Pinpoint the cell where the given text exists, returning its (X, Y) midpoint coordinate. 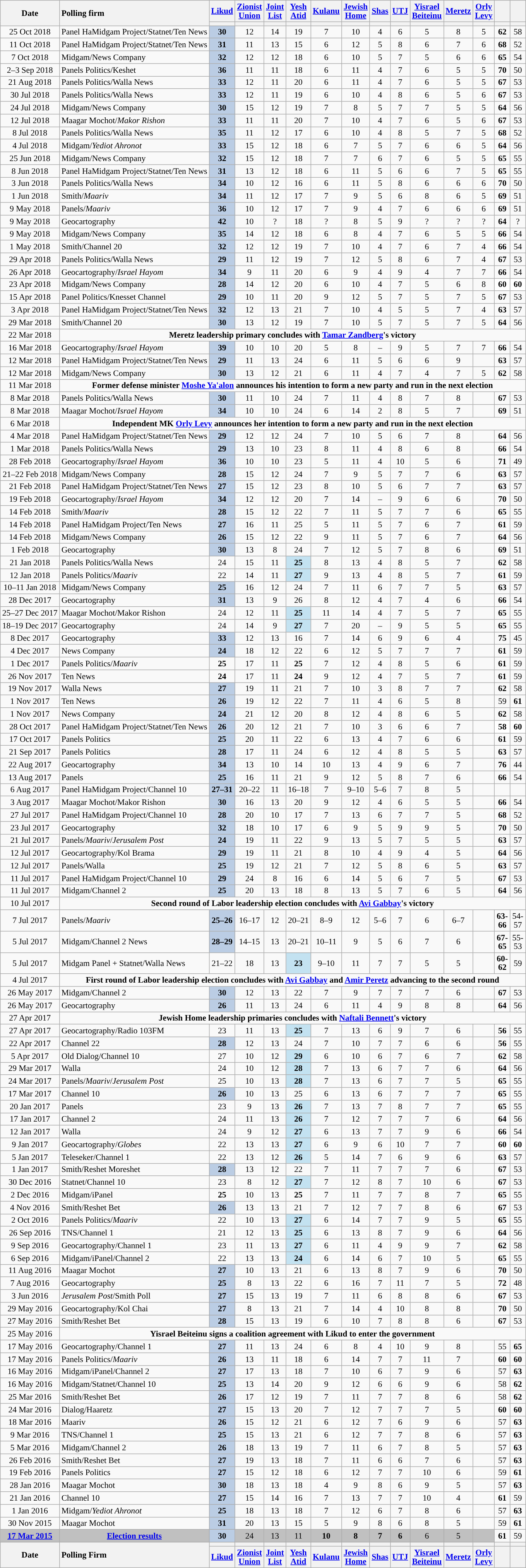
Panels/Walla (135, 866)
10–11 (326, 942)
Geocartography/Radio 103FM (135, 1031)
26 Apr 2018 (30, 272)
4 Nov 2016 (30, 1208)
28 Jan 2016 (30, 1486)
24 Jul 2018 (30, 108)
76 (502, 765)
42 (222, 221)
67-65 (502, 942)
13 Aug 2017 (30, 777)
25 May 2016 (30, 1334)
2 Dec 2016 (30, 1195)
7 Jul 2017 (30, 921)
16–17 (249, 921)
Midgam/Channel 2 News (135, 942)
21 Jan 2016 (30, 1498)
Smith/Reshet Moreshet (135, 1170)
1 Mar 2018 (30, 449)
22 Mar 2018 (30, 335)
Channel 22 (135, 1044)
21 Aug 2018 (30, 83)
10 Jul 2017 (30, 904)
Panel HaMidgam Project/Ten News (135, 525)
6 Mar 2018 (30, 424)
1 Jun 2018 (30, 197)
Teleseker/Channel 1 (135, 1157)
28 Dec 2017 (30, 601)
11 Mar 2018 (30, 386)
27 Jul 2017 (30, 815)
7 Aug 2016 (30, 1284)
6–7 (458, 921)
14–15 (249, 942)
21 Jan 2018 (30, 563)
6 Aug 2017 (30, 790)
18 Mar 2016 (30, 1422)
3 Apr 2018 (30, 310)
16–18 (298, 790)
8 Jul 2018 (30, 133)
1 Jan 2017 (30, 1170)
Yisrael Beiteinu signs a coalition agreement with Likud to enter the government (293, 1334)
26 Sep 2016 (30, 1233)
72 (502, 1284)
9 Mar 2016 (30, 1435)
26 Nov 2017 (30, 676)
7 Oct 2018 (30, 57)
29 Apr 2018 (30, 259)
5 Jan 2017 (30, 1157)
20 Jan 2017 (30, 1107)
2 Oct 2016 (30, 1220)
8–9 (326, 921)
25–27 Dec 2017 (30, 613)
21 Feb 2018 (30, 487)
75 (502, 638)
1 Feb 2018 (30, 550)
19 Nov 2017 (30, 689)
17 Mar 2017 (30, 1094)
Maagar Mochot/Israel Hayom (135, 411)
28 Feb 2018 (30, 461)
24 Mar 2017 (30, 1082)
10–11 Jan 2018 (30, 588)
Maariv (135, 1422)
Dialog/Haaretz (135, 1410)
22 Aug 2017 (30, 765)
25 Mar 2016 (30, 1397)
Geocartography/Kol Brama (135, 853)
Midgam/iPanel (135, 1195)
12 Jan 2018 (30, 575)
26 Feb 2016 (30, 1460)
Statnet/Channel 10 (135, 1182)
12 Jul 2018 (30, 121)
45 (518, 638)
11 Oct 2018 (30, 45)
2–3 Sep 2018 (30, 70)
54-57 (518, 921)
17 Jan 2017 (30, 1119)
12 Jan 2017 (30, 1132)
4 Jul 2018 (30, 146)
Jewish Home leadership primaries concludes with Naftali Bennett's victory (293, 1018)
39 (222, 348)
9 Jan 2017 (30, 1144)
4 Jul 2017 (30, 980)
60-62 (502, 963)
Jerusalem Post/Smith Poll (135, 1296)
29 Mar 2017 (30, 1069)
17 Oct 2017 (30, 739)
19 Feb 2018 (30, 499)
First round of Labor leadership election concludes with Avi Gabbay and Amir Peretz advancing to the second round (293, 980)
16 Mar 2018 (30, 348)
30 Dec 2016 (30, 1182)
17 Mar 2015 (30, 1536)
Channel 2 (135, 1119)
30 Jul 2018 (30, 95)
Panels Politics/Keshet (135, 70)
Meretz leadership primary concludes with Tamar Zandberg's victory (293, 335)
21 Sep 2017 (30, 752)
29 Mar 2018 (30, 323)
Former defense minister Moshe Ya'alon announces his intention to form a new party and run in the next election (293, 386)
Second round of Labor leadership election concludes with Avi Gabbay's victory (293, 904)
Midgam Panel + Statnet/Walla News (135, 963)
Midgam/Statnet/Channel 10 (135, 1384)
1 Dec 2017 (30, 664)
19 Feb 2016 (30, 1473)
21 Jul 2017 (30, 840)
20–22 (249, 790)
Walla News (135, 689)
3 Aug 2017 (30, 803)
25 Oct 2018 (30, 32)
29 May 2016 (30, 1309)
23 Jul 2017 (30, 828)
Panel Politics/Knesset Channel (135, 297)
Election results (135, 1536)
25 Jun 2018 (30, 159)
1 May 2018 (30, 247)
Independent MK Orly Levy announces her intention to form a new party and run in the next election (293, 424)
30 Nov 2015 (30, 1523)
27 May 2016 (30, 1321)
48 (518, 1284)
5 Mar 2016 (30, 1448)
25–26 (222, 921)
23 Apr 2018 (30, 285)
3 Jun 2016 (30, 1296)
3 Jun 2018 (30, 184)
55-53 (518, 942)
Old Dialog/Channel 10 (135, 1056)
28 Oct 2017 (30, 727)
Geocartography/Kol Chai (135, 1309)
71 (502, 461)
Polling firm (135, 13)
24 Mar 2016 (30, 1410)
1 Jan 2016 (30, 1511)
11 Aug 2016 (30, 1271)
27–31 (222, 790)
4 Mar 2018 (30, 436)
49 (518, 461)
22 Apr 2017 (30, 1044)
6 Sep 2016 (30, 1258)
8 Dec 2017 (30, 638)
Geocartography/Globes (135, 1144)
28–29 (222, 942)
44 (518, 765)
18–19 Dec 2017 (30, 626)
5 Apr 2017 (30, 1056)
21–22 Feb 2018 (30, 474)
Polling Firm (135, 1555)
9 Sep 2016 (30, 1246)
63-66 (502, 921)
21–22 (222, 963)
2 (380, 411)
4 Dec 2017 (30, 651)
15 Apr 2018 (30, 297)
8 Jun 2018 (30, 171)
